Capture the cell that displays the provided text and extract its (x, y) central coordinate. 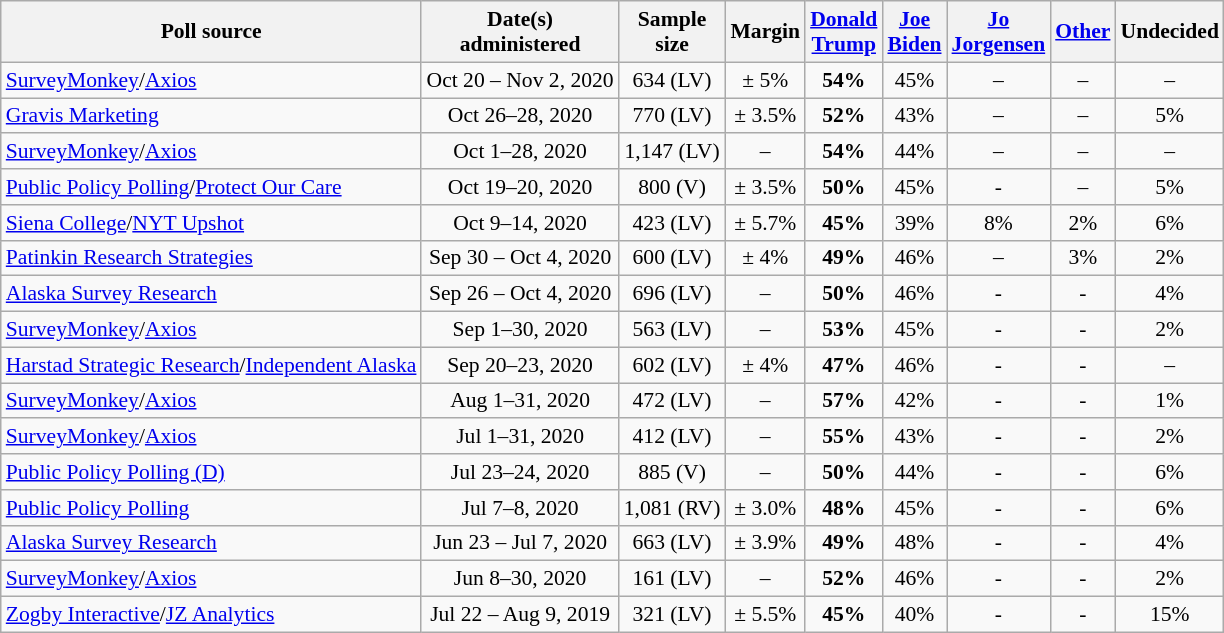
634 (LV) (672, 80)
602 (LV) (672, 365)
55% (844, 437)
423 (LV) (672, 223)
8% (999, 223)
40% (914, 615)
Sep 30 – Oct 4, 2020 (520, 258)
Gravis Marketing (212, 116)
Public Policy Polling/Protect Our Care (212, 187)
± 5.5% (765, 615)
± 3.0% (765, 508)
Oct 19–20, 2020 (520, 187)
472 (LV) (672, 401)
Samplesize (672, 32)
Jul 1–31, 2020 (520, 437)
Jul 23–24, 2020 (520, 472)
Jul 22 – Aug 9, 2019 (520, 615)
Oct 1–28, 2020 (520, 152)
Siena College/NYT Upshot (212, 223)
Zogby Interactive/JZ Analytics (212, 615)
Jul 7–8, 2020 (520, 508)
412 (LV) (672, 437)
57% (844, 401)
Patinkin Research Strategies (212, 258)
15% (1169, 615)
696 (LV) (672, 294)
321 (LV) (672, 615)
600 (LV) (672, 258)
Harstad Strategic Research/Independent Alaska (212, 365)
JoeBiden (914, 32)
1,147 (LV) (672, 152)
Sep 26 – Oct 4, 2020 (520, 294)
Sep 1–30, 2020 (520, 330)
Jun 23 – Jul 7, 2020 (520, 543)
161 (LV) (672, 579)
Poll source (212, 32)
Date(s)administered (520, 32)
39% (914, 223)
1,081 (RV) (672, 508)
± 3.9% (765, 543)
Undecided (1169, 32)
800 (V) (672, 187)
Public Policy Polling (D) (212, 472)
JoJorgensen (999, 32)
Aug 1–31, 2020 (520, 401)
53% (844, 330)
42% (914, 401)
DonaldTrump (844, 32)
3% (1082, 258)
47% (844, 365)
563 (LV) (672, 330)
Public Policy Polling (212, 508)
1% (1169, 401)
Oct 26–28, 2020 (520, 116)
663 (LV) (672, 543)
Oct 20 – Nov 2, 2020 (520, 80)
Other (1082, 32)
± 5.7% (765, 223)
Oct 9–14, 2020 (520, 223)
885 (V) (672, 472)
Margin (765, 32)
Jun 8–30, 2020 (520, 579)
770 (LV) (672, 116)
± 5% (765, 80)
Sep 20–23, 2020 (520, 365)
